Output the (X, Y) coordinate of the center of the cell containing the given text.  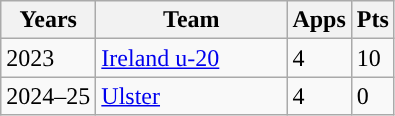
Apps (319, 20)
2024–25 (48, 96)
Pts (372, 20)
0 (372, 96)
10 (372, 58)
Team (192, 20)
Years (48, 20)
Ulster (192, 96)
Ireland u-20 (192, 58)
2023 (48, 58)
